Provide the [x, y] coordinate of the cell's center where the given text is located.  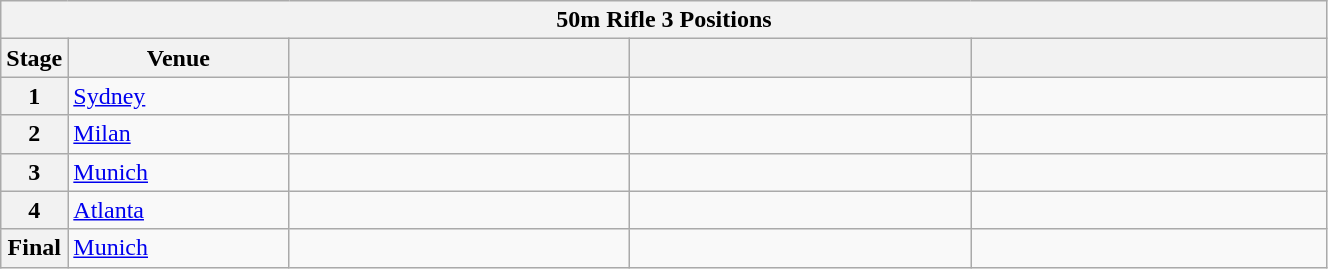
Milan [178, 134]
2 [34, 134]
Atlanta [178, 210]
3 [34, 172]
4 [34, 210]
Venue [178, 58]
Final [34, 248]
1 [34, 96]
Stage [34, 58]
Sydney [178, 96]
50m Rifle 3 Positions [664, 20]
